Identify which cell holds the provided text, then report its (x, y) central coordinate. 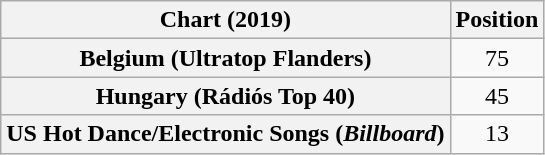
Hungary (Rádiós Top 40) (226, 96)
Chart (2019) (226, 20)
13 (497, 134)
75 (497, 58)
Position (497, 20)
US Hot Dance/Electronic Songs (Billboard) (226, 134)
45 (497, 96)
Belgium (Ultratop Flanders) (226, 58)
